Identify which cell holds the provided text, then report its (x, y) central coordinate. 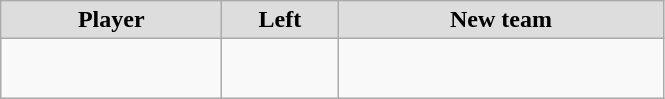
Player (112, 20)
Left (280, 20)
New team (501, 20)
